Search for the cell housing the specified text and yield its [X, Y] center coordinate. 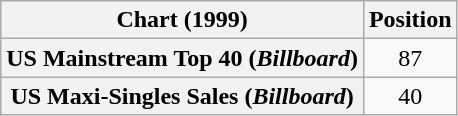
Chart (1999) [182, 20]
US Mainstream Top 40 (Billboard) [182, 58]
40 [410, 96]
US Maxi-Singles Sales (Billboard) [182, 96]
Position [410, 20]
87 [410, 58]
